Determine the [X, Y] coordinate at the center of the cell enclosing the given text.  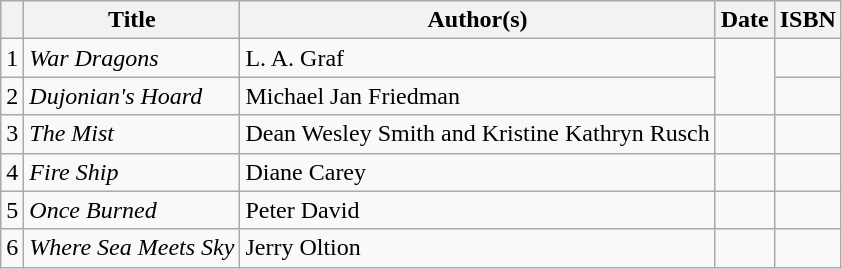
War Dragons [132, 58]
Fire Ship [132, 172]
5 [12, 210]
Date [744, 20]
Title [132, 20]
Author(s) [478, 20]
Dujonian's Hoard [132, 96]
ISBN [808, 20]
2 [12, 96]
Once Burned [132, 210]
Diane Carey [478, 172]
1 [12, 58]
L. A. Graf [478, 58]
Michael Jan Friedman [478, 96]
6 [12, 248]
Jerry Oltion [478, 248]
Peter David [478, 210]
Where Sea Meets Sky [132, 248]
4 [12, 172]
The Mist [132, 134]
3 [12, 134]
Dean Wesley Smith and Kristine Kathryn Rusch [478, 134]
